Extract the [x, y] coordinate from the center of the cell holding the provided text.  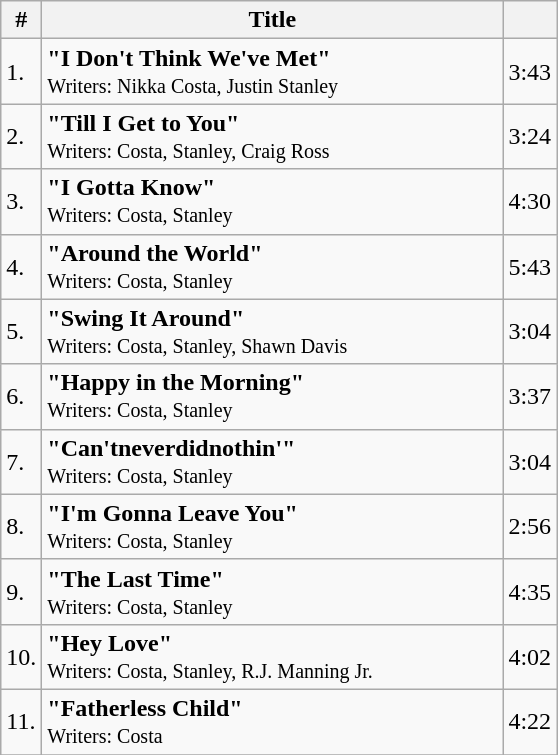
Title [272, 20]
"Can'tneverdidnothin'"Writers: Costa, Stanley [272, 462]
3. [22, 202]
10. [22, 656]
6. [22, 396]
"The Last Time"Writers: Costa, Stanley [272, 592]
1. [22, 72]
# [22, 20]
"Around the World"Writers: Costa, Stanley [272, 266]
"I Gotta Know"Writers: Costa, Stanley [272, 202]
"Till I Get to You"Writers: Costa, Stanley, Craig Ross [272, 136]
7. [22, 462]
"Happy in the Morning"Writers: Costa, Stanley [272, 396]
3:37 [530, 396]
3:43 [530, 72]
5. [22, 332]
8. [22, 526]
4:30 [530, 202]
"I'm Gonna Leave You"Writers: Costa, Stanley [272, 526]
11. [22, 722]
3:24 [530, 136]
4. [22, 266]
2. [22, 136]
4:22 [530, 722]
4:02 [530, 656]
4:35 [530, 592]
"I Don't Think We've Met"Writers: Nikka Costa, Justin Stanley [272, 72]
"Hey Love"Writers: Costa, Stanley, R.J. Manning Jr. [272, 656]
9. [22, 592]
"Swing It Around"Writers: Costa, Stanley, Shawn Davis [272, 332]
5:43 [530, 266]
2:56 [530, 526]
"Fatherless Child"Writers: Costa [272, 722]
